Locate the cell with the specified text and output its (x, y) center coordinate. 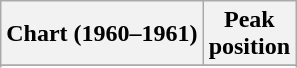
Peakposition (249, 34)
Chart (1960–1961) (102, 34)
